Output the (X, Y) coordinate of the center of the cell containing the given text.  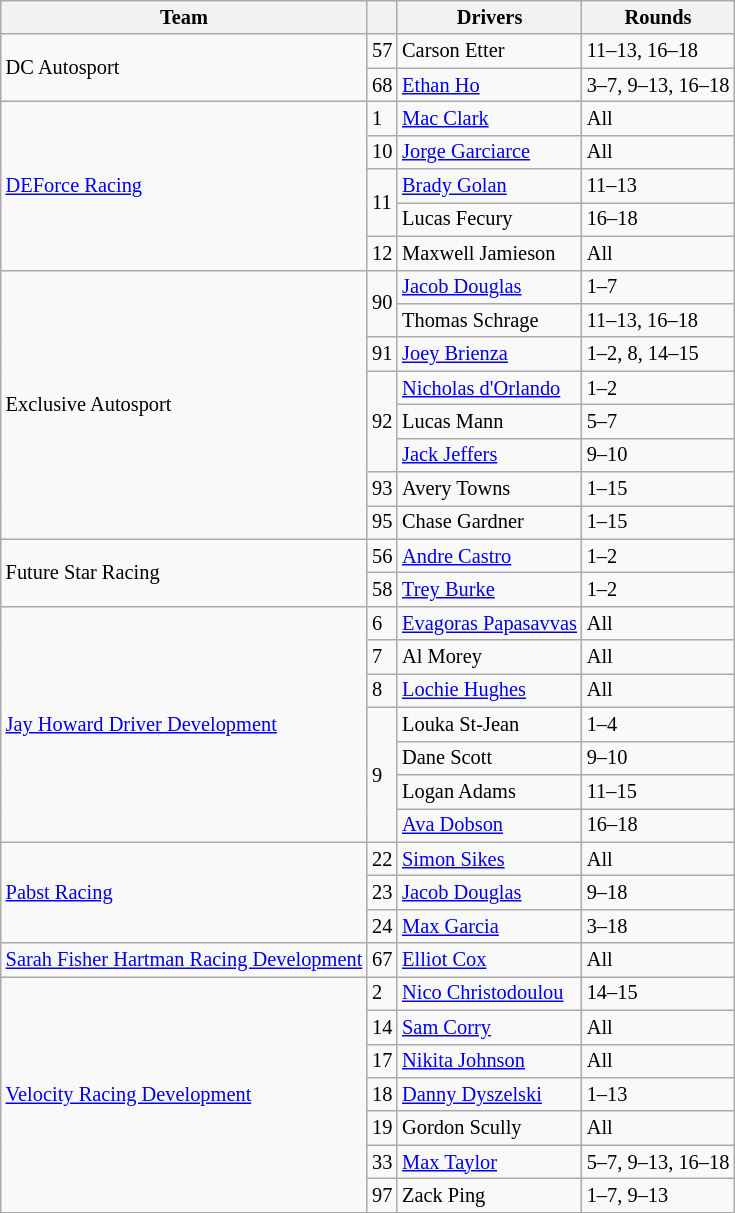
56 (382, 556)
6 (382, 623)
Mac Clark (490, 118)
23 (382, 892)
22 (382, 859)
Lucas Mann (490, 421)
Jorge Garciarce (490, 152)
Evagoras Papasavvas (490, 623)
Gordon Scully (490, 1128)
Andre Castro (490, 556)
2 (382, 993)
95 (382, 522)
1 (382, 118)
Al Morey (490, 657)
Louka St-Jean (490, 724)
Nico Christodoulou (490, 993)
Pabst Racing (184, 892)
Ava Dobson (490, 825)
Lochie Hughes (490, 690)
DEForce Racing (184, 185)
Nikita Johnson (490, 1061)
Brady Golan (490, 186)
DC Autosport (184, 68)
Sarah Fisher Hartman Racing Development (184, 960)
97 (382, 1195)
Lucas Fecury (490, 219)
1–4 (658, 724)
Team (184, 17)
1–7 (658, 287)
Thomas Schrage (490, 320)
1–2, 8, 14–15 (658, 354)
Joey Brienza (490, 354)
1–7, 9–13 (658, 1195)
10 (382, 152)
Jack Jeffers (490, 455)
1–13 (658, 1094)
92 (382, 422)
Max Taylor (490, 1162)
Chase Gardner (490, 522)
11–15 (658, 791)
Jay Howard Driver Development (184, 724)
57 (382, 51)
12 (382, 253)
Elliot Cox (490, 960)
11–13 (658, 186)
Logan Adams (490, 791)
14 (382, 1027)
58 (382, 589)
Simon Sikes (490, 859)
5–7, 9–13, 16–18 (658, 1162)
11 (382, 202)
91 (382, 354)
9 (382, 774)
Drivers (490, 17)
93 (382, 489)
68 (382, 85)
18 (382, 1094)
33 (382, 1162)
19 (382, 1128)
8 (382, 690)
Exclusive Autosport (184, 404)
9–18 (658, 892)
90 (382, 304)
Carson Etter (490, 51)
Trey Burke (490, 589)
17 (382, 1061)
Velocity Racing Development (184, 1094)
Max Garcia (490, 926)
24 (382, 926)
Future Star Racing (184, 572)
14–15 (658, 993)
67 (382, 960)
5–7 (658, 421)
7 (382, 657)
Zack Ping (490, 1195)
Avery Towns (490, 489)
Ethan Ho (490, 85)
Maxwell Jamieson (490, 253)
Danny Dyszelski (490, 1094)
Dane Scott (490, 758)
3–7, 9–13, 16–18 (658, 85)
Rounds (658, 17)
Sam Corry (490, 1027)
Nicholas d'Orlando (490, 388)
3–18 (658, 926)
